Pinpoint the cell where the given text exists, returning its (x, y) midpoint coordinate. 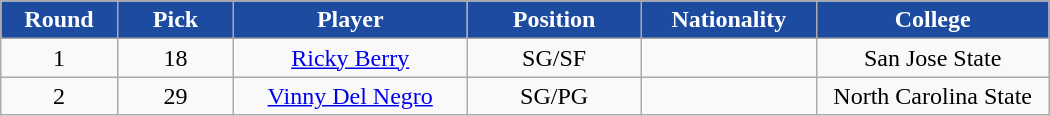
1 (59, 58)
SG/PG (554, 96)
North Carolina State (932, 96)
29 (175, 96)
Vinny Del Negro (350, 96)
Position (554, 20)
Player (350, 20)
San Jose State (932, 58)
Round (59, 20)
Ricky Berry (350, 58)
18 (175, 58)
SG/SF (554, 58)
Nationality (728, 20)
College (932, 20)
Pick (175, 20)
2 (59, 96)
